Locate the cell with the specified text and output its [X, Y] center coordinate. 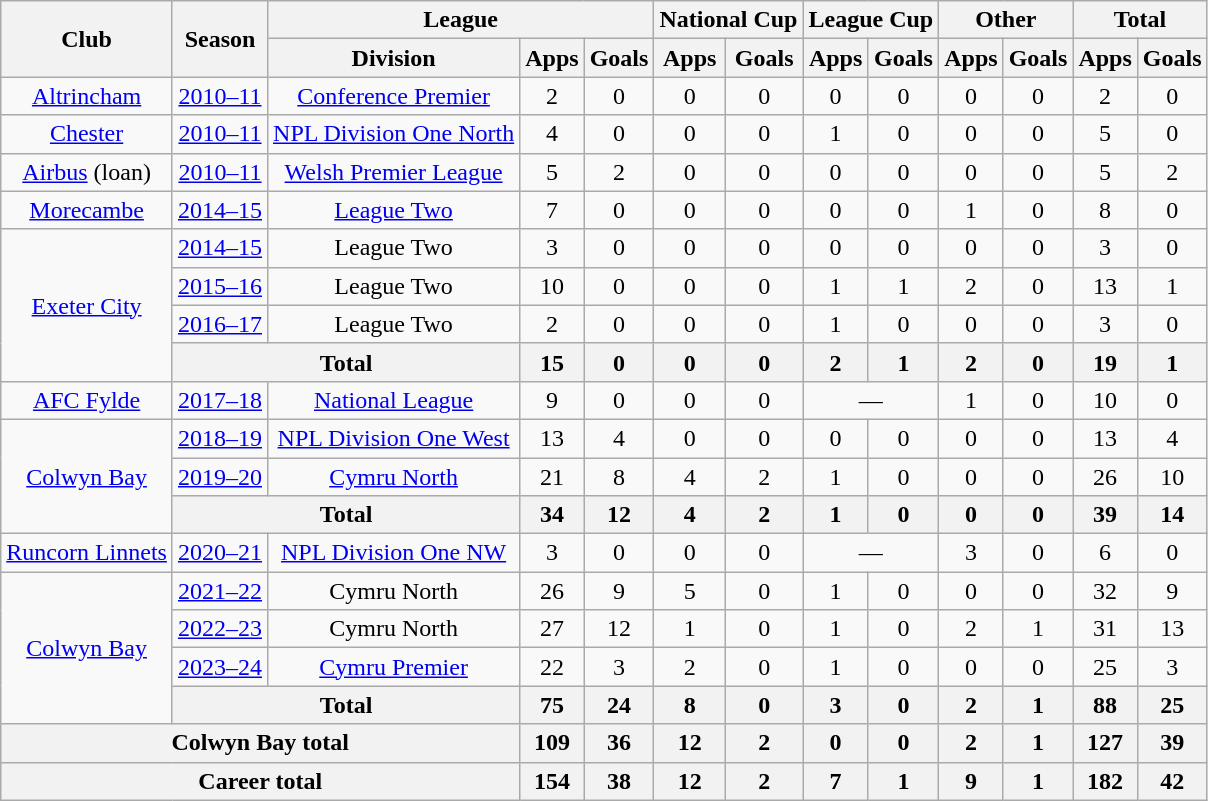
38 [619, 781]
32 [1105, 591]
NPL Division One NW [394, 553]
NPL Division One West [394, 438]
24 [619, 705]
14 [1172, 515]
NPL Division One North [394, 134]
2016–17 [220, 324]
Exeter City [87, 305]
109 [552, 743]
6 [1105, 553]
League [461, 20]
127 [1105, 743]
42 [1172, 781]
Morecambe [87, 210]
National League [394, 400]
Career total [260, 781]
League Cup [871, 20]
2018–19 [220, 438]
2023–24 [220, 667]
21 [552, 477]
National Cup [728, 20]
Other [1006, 20]
36 [619, 743]
Division [394, 58]
2019–20 [220, 477]
Season [220, 39]
19 [1105, 362]
Conference Premier [394, 96]
31 [1105, 629]
Airbus (loan) [87, 172]
Cymru Premier [394, 667]
Altrincham [87, 96]
2015–16 [220, 286]
182 [1105, 781]
27 [552, 629]
2021–22 [220, 591]
2022–23 [220, 629]
Colwyn Bay total [260, 743]
Welsh Premier League [394, 172]
Runcorn Linnets [87, 553]
34 [552, 515]
2020–21 [220, 553]
Club [87, 39]
AFC Fylde [87, 400]
88 [1105, 705]
154 [552, 781]
Chester [87, 134]
75 [552, 705]
2017–18 [220, 400]
22 [552, 667]
15 [552, 362]
